Pinpoint the cell where the given text exists, returning its (x, y) midpoint coordinate. 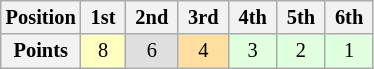
6 (152, 51)
4 (203, 51)
Position (41, 17)
2 (301, 51)
5th (301, 17)
2nd (152, 17)
6th (349, 17)
Points (41, 51)
3 (253, 51)
3rd (203, 17)
8 (104, 51)
1 (349, 51)
1st (104, 17)
4th (253, 17)
